Determine the (X, Y) coordinate at the center of the cell enclosing the given text.  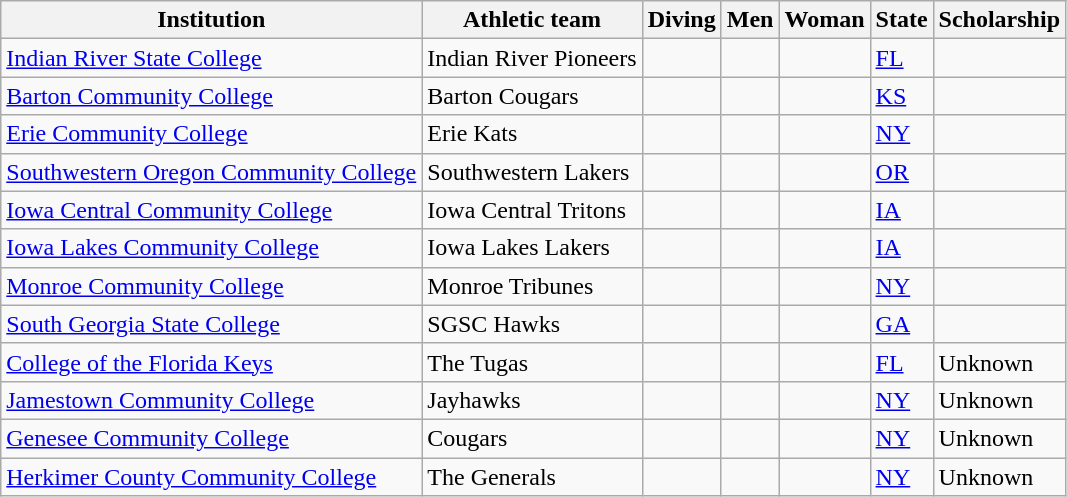
Genesee Community College (212, 438)
Cougars (532, 438)
Iowa Lakes Community College (212, 248)
The Tugas (532, 362)
Barton Cougars (532, 96)
Jamestown Community College (212, 400)
KS (902, 96)
OR (902, 172)
Diving (682, 20)
Scholarship (999, 20)
Indian River State College (212, 58)
South Georgia State College (212, 324)
GA (902, 324)
Institution (212, 20)
Indian River Pioneers (532, 58)
Athletic team (532, 20)
Iowa Central Community College (212, 210)
Jayhawks (532, 400)
Erie Kats (532, 134)
State (902, 20)
Woman (824, 20)
Monroe Community College (212, 286)
SGSC Hawks (532, 324)
College of the Florida Keys (212, 362)
Erie Community College (212, 134)
Monroe Tribunes (532, 286)
Southwestern Oregon Community College (212, 172)
Southwestern Lakers (532, 172)
Iowa Central Tritons (532, 210)
Men (750, 20)
The Generals (532, 477)
Herkimer County Community College (212, 477)
Iowa Lakes Lakers (532, 248)
Barton Community College (212, 96)
